Determine the (x, y) coordinate at the center of the cell enclosing the given text.  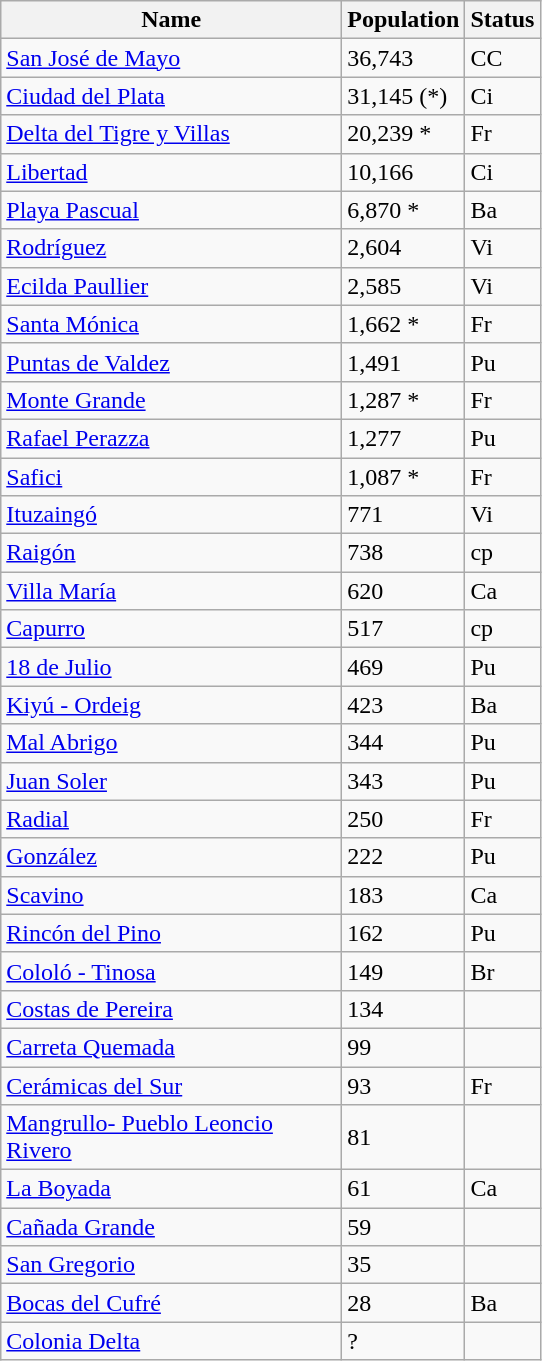
183 (404, 895)
Safici (172, 477)
1,287 * (404, 400)
35 (404, 1265)
149 (404, 971)
771 (404, 515)
San Gregorio (172, 1265)
Monte Grande (172, 400)
Capurro (172, 629)
99 (404, 1047)
CC (502, 58)
1,491 (404, 362)
Rincón del Pino (172, 933)
1,662 * (404, 324)
2,604 (404, 248)
Raigón (172, 553)
Santa Mónica (172, 324)
Rodríguez (172, 248)
Population (404, 20)
Delta del Tigre y Villas (172, 134)
2,585 (404, 286)
Br (502, 971)
Ituzaingó (172, 515)
738 (404, 553)
1,087 * (404, 477)
González (172, 857)
Villa María (172, 591)
Libertad (172, 172)
222 (404, 857)
162 (404, 933)
Kiyú - Ordeig (172, 705)
28 (404, 1303)
Scavino (172, 895)
Radial (172, 819)
Cerámicas del Sur (172, 1085)
31,145 (*) (404, 96)
250 (404, 819)
Cololó - Tinosa (172, 971)
Status (502, 20)
? (404, 1341)
18 de Julio (172, 667)
Bocas del Cufré (172, 1303)
Mangrullo- Pueblo Leoncio Rivero (172, 1138)
Colonia Delta (172, 1341)
Playa Pascual (172, 210)
Juan Soler (172, 781)
93 (404, 1085)
20,239 * (404, 134)
36,743 (404, 58)
Costas de Pereira (172, 1009)
Puntas de Valdez (172, 362)
Cañada Grande (172, 1227)
Rafael Perazza (172, 438)
61 (404, 1189)
La Boyada (172, 1189)
10,166 (404, 172)
San José de Mayo (172, 58)
81 (404, 1138)
Ciudad del Plata (172, 96)
Carreta Quemada (172, 1047)
59 (404, 1227)
620 (404, 591)
Mal Abrigo (172, 743)
469 (404, 667)
6,870 * (404, 210)
423 (404, 705)
Ecilda Paullier (172, 286)
517 (404, 629)
343 (404, 781)
Name (172, 20)
134 (404, 1009)
344 (404, 743)
1,277 (404, 438)
